For the text-containing cell, return its midpoint in [x, y] coordinate format. 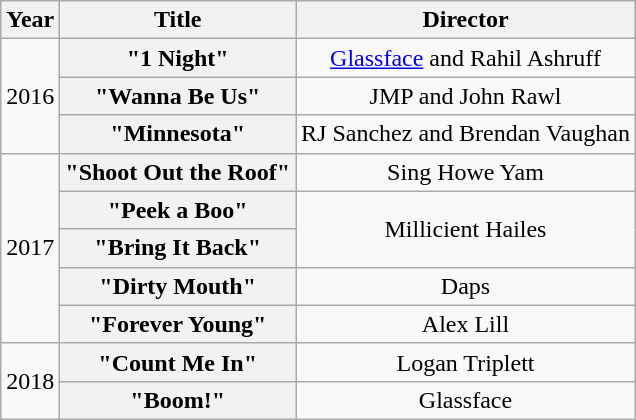
Title [178, 20]
"Bring It Back" [178, 248]
"Shoot Out the Roof" [178, 172]
RJ Sanchez and Brendan Vaughan [466, 134]
Alex Lill [466, 324]
"Boom!" [178, 400]
JMP and John Rawl [466, 96]
Glassface [466, 400]
Year [30, 20]
2017 [30, 248]
"Forever Young" [178, 324]
Glassface and Rahil Ashruff [466, 58]
Daps [466, 286]
"Minnesota" [178, 134]
Millicient Hailes [466, 229]
2018 [30, 381]
"Peek a Boo" [178, 210]
"Count Me In" [178, 362]
Logan Triplett [466, 362]
2016 [30, 96]
"Wanna Be Us" [178, 96]
Director [466, 20]
"1 Night" [178, 58]
Sing Howe Yam [466, 172]
"Dirty Mouth" [178, 286]
